Determine the (X, Y) coordinate at the center of the cell enclosing the given text.  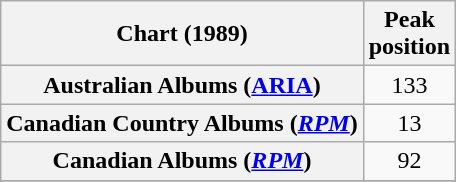
Chart (1989) (182, 34)
Australian Albums (ARIA) (182, 85)
Canadian Albums (RPM) (182, 161)
Peak position (409, 34)
Canadian Country Albums (RPM) (182, 123)
92 (409, 161)
13 (409, 123)
133 (409, 85)
